Determine the (X, Y) coordinate at the center of the cell enclosing the given text.  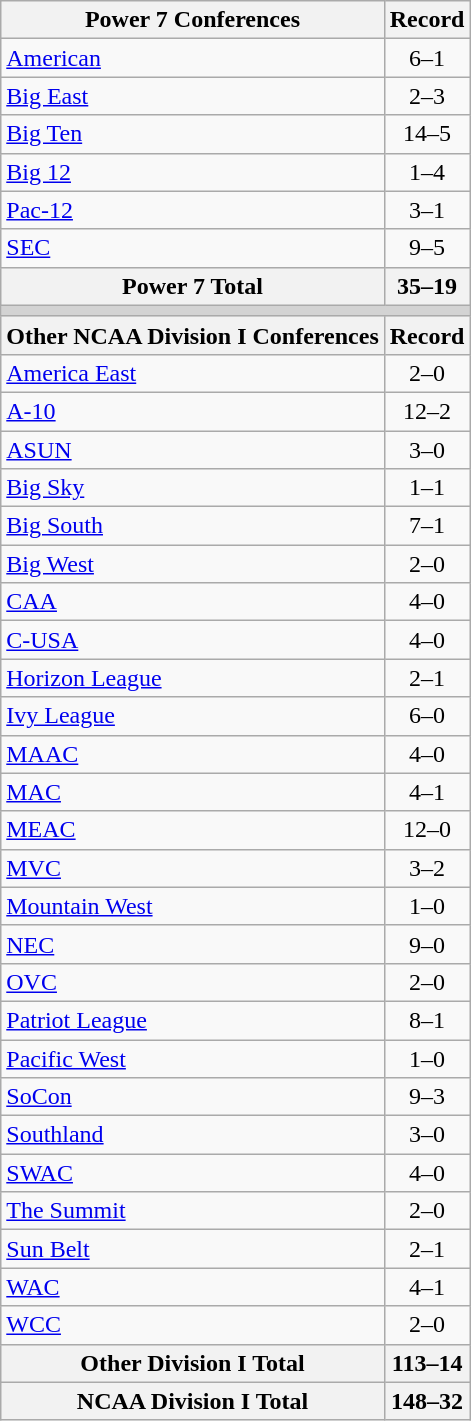
American (193, 58)
Big West (193, 564)
Big East (193, 96)
1–1 (427, 488)
Pac-12 (193, 210)
SWAC (193, 1173)
Other NCAA Division I Conferences (193, 335)
9–5 (427, 248)
MVC (193, 868)
35–19 (427, 286)
Patriot League (193, 1020)
Horizon League (193, 678)
6–0 (427, 716)
CAA (193, 602)
NEC (193, 944)
Ivy League (193, 716)
Southland (193, 1135)
9–0 (427, 944)
1–4 (427, 172)
Power 7 Total (193, 286)
A-10 (193, 411)
MAAC (193, 754)
Mountain West (193, 906)
3–1 (427, 210)
6–1 (427, 58)
America East (193, 373)
Big Ten (193, 134)
MEAC (193, 830)
8–1 (427, 1020)
2–3 (427, 96)
3–2 (427, 868)
Big 12 (193, 172)
14–5 (427, 134)
12–0 (427, 830)
MAC (193, 792)
Pacific West (193, 1059)
9–3 (427, 1097)
SoCon (193, 1097)
OVC (193, 982)
Other Division I Total (193, 1363)
Sun Belt (193, 1249)
148–32 (427, 1401)
Power 7 Conferences (193, 20)
The Summit (193, 1211)
SEC (193, 248)
ASUN (193, 449)
Big South (193, 526)
WCC (193, 1325)
Big Sky (193, 488)
7–1 (427, 526)
WAC (193, 1287)
12–2 (427, 411)
113–14 (427, 1363)
C-USA (193, 640)
NCAA Division I Total (193, 1401)
